Output the [x, y] coordinate of the center of the cell containing the given text.  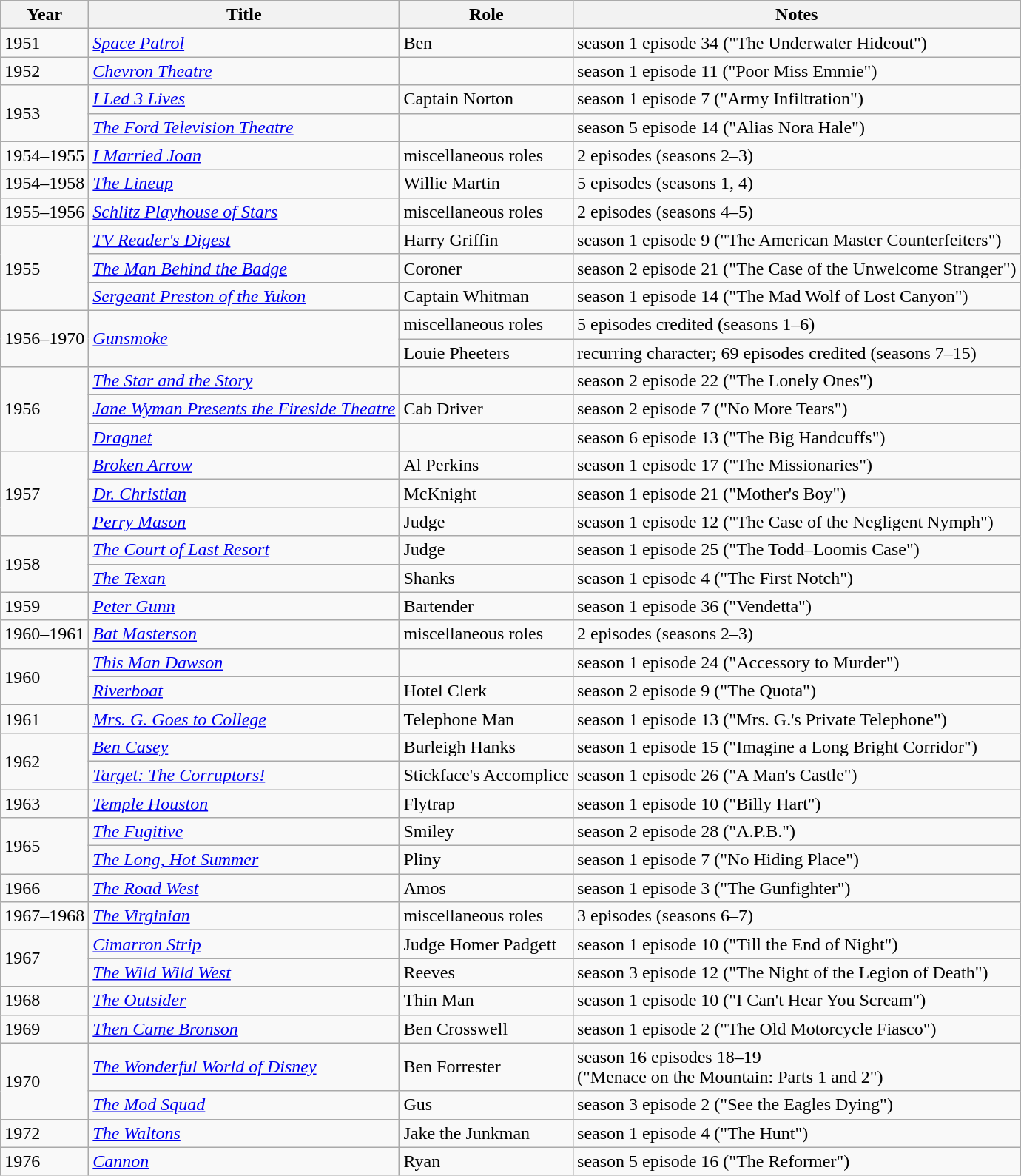
Schlitz Playhouse of Stars [244, 212]
1967 [44, 958]
season 2 episode 28 ("A.P.B.") [797, 832]
5 episodes (seasons 1, 4) [797, 184]
Broken Arrow [244, 466]
1963 [44, 803]
Notes [797, 15]
Captain Whitman [487, 296]
Cimarron Strip [244, 944]
This Man Dawson [244, 662]
Ben Casey [244, 747]
Flytrap [487, 803]
Reeves [487, 972]
season 1 episode 15 ("Imagine a Long Bright Corridor") [797, 747]
season 1 episode 2 ("The Old Motorcycle Fiasco") [797, 1029]
Then Came Bronson [244, 1029]
Willie Martin [487, 184]
season 1 episode 10 ("Till the End of Night") [797, 944]
season 1 episode 11 ("Poor Miss Emmie") [797, 71]
season 1 episode 13 ("Mrs. G.'s Private Telephone") [797, 719]
season 1 episode 14 ("The Mad Wolf of Lost Canyon") [797, 296]
season 1 episode 12 ("The Case of the Negligent Nymph") [797, 522]
Dr. Christian [244, 494]
Year [44, 15]
Thin Man [487, 1001]
1970 [44, 1081]
recurring character; 69 episodes credited (seasons 7–15) [797, 353]
Space Patrol [244, 43]
The Court of Last Resort [244, 550]
season 1 episode 24 ("Accessory to Murder") [797, 662]
The Fugitive [244, 832]
Ben [487, 43]
1954–1955 [44, 155]
Jake the Junkman [487, 1133]
season 2 episode 7 ("No More Tears") [797, 409]
Jane Wyman Presents the Fireside Theatre [244, 409]
1960 [44, 676]
season 1 episode 3 ("The Gunfighter") [797, 888]
season 2 episode 9 ("The Quota") [797, 691]
1954–1958 [44, 184]
season 1 episode 25 ("The Todd–Loomis Case") [797, 550]
I Led 3 Lives [244, 99]
season 3 episode 12 ("The Night of the Legion of Death") [797, 972]
The Virginian [244, 916]
Gus [487, 1105]
Shanks [487, 578]
season 16 episodes 18–19("Menace on the Mountain: Parts 1 and 2") [797, 1067]
season 1 episode 10 ("Billy Hart") [797, 803]
2 episodes (seasons 4–5) [797, 212]
season 1 episode 21 ("Mother's Boy") [797, 494]
Burleigh Hanks [487, 747]
Smiley [487, 832]
1976 [44, 1161]
1960–1961 [44, 634]
Dragnet [244, 437]
season 1 episode 7 ("Army Infiltration") [797, 99]
Cannon [244, 1161]
season 1 episode 34 ("The Underwater Hideout") [797, 43]
Captain Norton [487, 99]
1955–1956 [44, 212]
Ben Crosswell [487, 1029]
The Long, Hot Summer [244, 860]
1962 [44, 761]
Mrs. G. Goes to College [244, 719]
Ben Forrester [487, 1067]
Target: The Corruptors! [244, 775]
Pliny [487, 860]
The Mod Squad [244, 1105]
The Outsider [244, 1001]
Peter Gunn [244, 606]
season 2 episode 22 ("The Lonely Ones") [797, 381]
1967–1968 [44, 916]
Bartender [487, 606]
1961 [44, 719]
McKnight [487, 494]
The Ford Television Theatre [244, 127]
1959 [44, 606]
Gunsmoke [244, 338]
I Married Joan [244, 155]
Sergeant Preston of the Yukon [244, 296]
season 5 episode 14 ("Alias Nora Hale") [797, 127]
1951 [44, 43]
Al Perkins [487, 466]
The Road West [244, 888]
Title [244, 15]
1957 [44, 494]
1953 [44, 113]
1956–1970 [44, 338]
season 1 episode 9 ("The American Master Counterfeiters") [797, 240]
Hotel Clerk [487, 691]
The Wonderful World of Disney [244, 1067]
The Lineup [244, 184]
Bat Masterson [244, 634]
season 6 episode 13 ("The Big Handcuffs") [797, 437]
Role [487, 15]
1966 [44, 888]
Ryan [487, 1161]
season 5 episode 16 ("The Reformer") [797, 1161]
Perry Mason [244, 522]
season 1 episode 4 ("The Hunt") [797, 1133]
Temple Houston [244, 803]
Cab Driver [487, 409]
5 episodes credited (seasons 1–6) [797, 324]
Coroner [487, 268]
season 3 episode 2 ("See the Eagles Dying") [797, 1105]
The Star and the Story [244, 381]
Louie Pheeters [487, 353]
1952 [44, 71]
3 episodes (seasons 6–7) [797, 916]
Judge Homer Padgett [487, 944]
TV Reader's Digest [244, 240]
The Wild Wild West [244, 972]
1972 [44, 1133]
Telephone Man [487, 719]
season 1 episode 17 ("The Missionaries") [797, 466]
1965 [44, 846]
1955 [44, 268]
1969 [44, 1029]
season 1 episode 36 ("Vendetta") [797, 606]
Riverboat [244, 691]
season 1 episode 4 ("The First Notch") [797, 578]
season 1 episode 10 ("I Can't Hear You Scream") [797, 1001]
season 1 episode 26 ("A Man's Castle") [797, 775]
season 2 episode 21 ("The Case of the Unwelcome Stranger") [797, 268]
Chevron Theatre [244, 71]
The Texan [244, 578]
The Waltons [244, 1133]
The Man Behind the Badge [244, 268]
1956 [44, 409]
Harry Griffin [487, 240]
1968 [44, 1001]
Amos [487, 888]
1958 [44, 564]
season 1 episode 7 ("No Hiding Place") [797, 860]
Stickface's Accomplice [487, 775]
